Provide the (X, Y) coordinate of the cell's center where the given text is located.  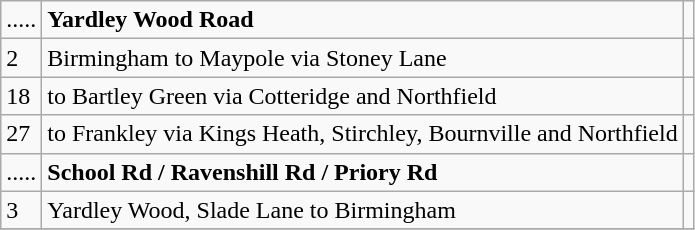
to Frankley via Kings Heath, Stirchley, Bournville and Northfield (362, 134)
Yardley Wood, Slade Lane to Birmingham (362, 210)
Yardley Wood Road (362, 20)
Birmingham to Maypole via Stoney Lane (362, 58)
2 (22, 58)
27 (22, 134)
to Bartley Green via Cotteridge and Northfield (362, 96)
3 (22, 210)
18 (22, 96)
School Rd / Ravenshill Rd / Priory Rd (362, 172)
